Provide the (X, Y) coordinate of the cell's center where the given text is located.  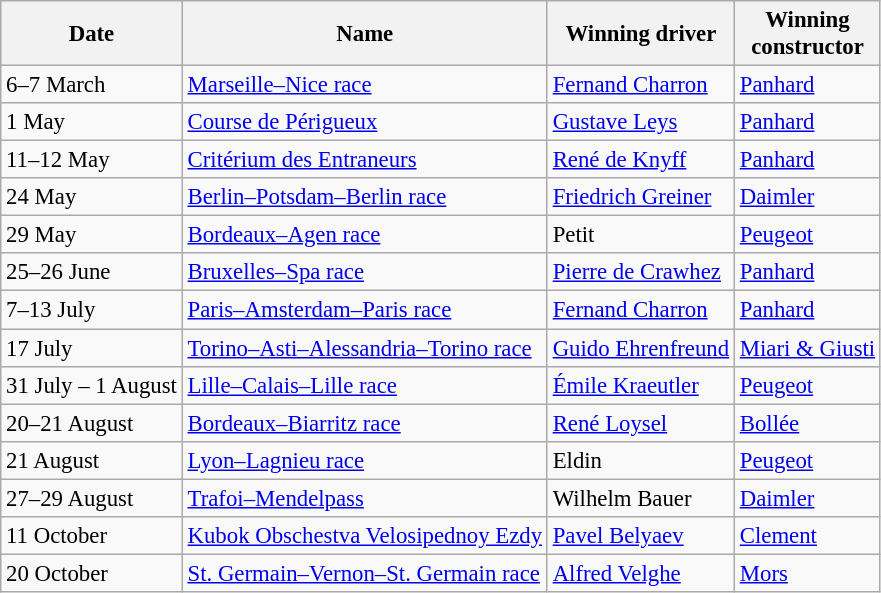
25–26 June (92, 273)
21 August (92, 460)
Mors (807, 573)
Paris–Amsterdam–Paris race (364, 310)
Alfred Velghe (640, 573)
Eldin (640, 460)
Torino–Asti–Alessandria–Torino race (364, 348)
20 October (92, 573)
6–7 March (92, 85)
Critérium des Entraneurs (364, 160)
Bruxelles–Spa race (364, 273)
Winning driver (640, 34)
Wilhelm Bauer (640, 498)
Petit (640, 235)
20–21 August (92, 423)
Date (92, 34)
Marseille–Nice race (364, 85)
Winningconstructor (807, 34)
Bollée (807, 423)
29 May (92, 235)
Bordeaux–Biarritz race (364, 423)
31 July – 1 August (92, 385)
René de Knyff (640, 160)
Course de Périgueux (364, 122)
11 October (92, 536)
Name (364, 34)
Bordeaux–Agen race (364, 235)
Kubok Obschestva Velosipednoy Ezdy (364, 536)
Lille–Calais–Lille race (364, 385)
Friedrich Greiner (640, 197)
24 May (92, 197)
St. Germain–Vernon–St. Germain race (364, 573)
Clement (807, 536)
17 July (92, 348)
René Loysel (640, 423)
Pierre de Crawhez (640, 273)
1 May (92, 122)
Guido Ehrenfreund (640, 348)
Gustave Leys (640, 122)
Berlin–Potsdam–Berlin race (364, 197)
Émile Kraeutler (640, 385)
Trafoi–Mendelpass (364, 498)
7–13 July (92, 310)
Pavel Belyaev (640, 536)
11–12 May (92, 160)
Lyon–Lagnieu race (364, 460)
Miari & Giusti (807, 348)
27–29 August (92, 498)
